Identify which cell holds the provided text, then report its [x, y] central coordinate. 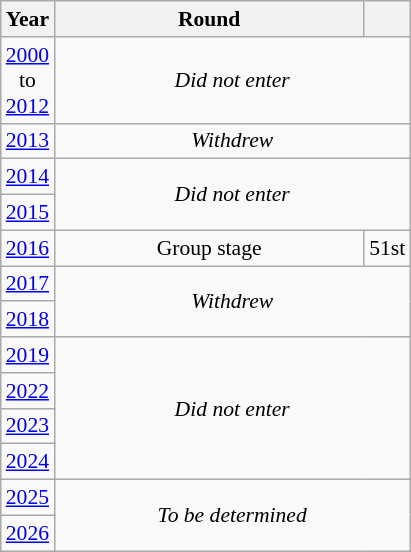
Year [28, 19]
2023 [28, 426]
2016 [28, 248]
2014 [28, 177]
Group stage [209, 248]
2022 [28, 391]
To be determined [232, 516]
2024 [28, 462]
2013 [28, 141]
2015 [28, 213]
2019 [28, 355]
2026 [28, 533]
Round [209, 19]
2017 [28, 284]
2025 [28, 498]
2018 [28, 320]
2000to2012 [28, 80]
51st [387, 248]
